Scan for the cell matching the given text and deliver its (X, Y) coordinate at center. 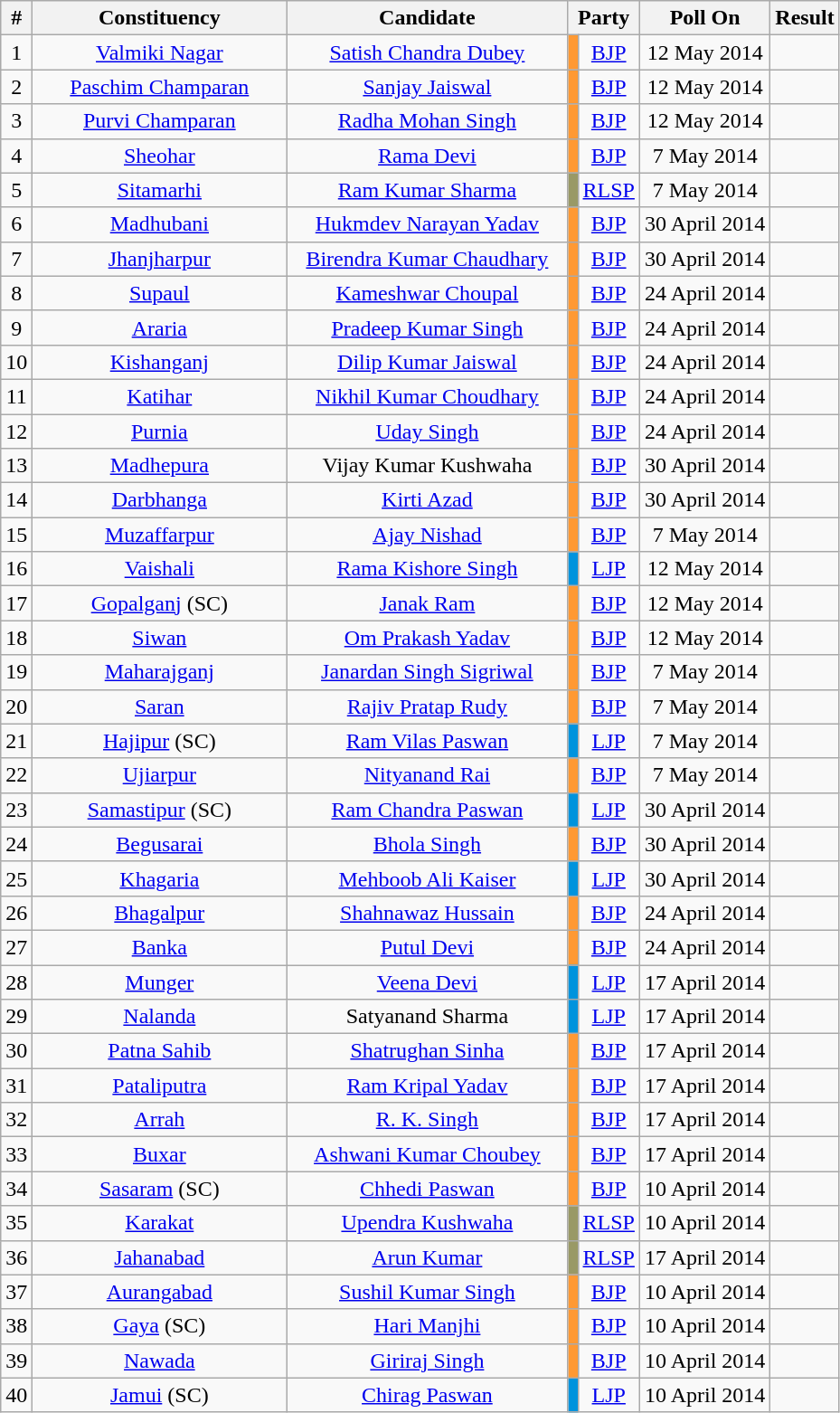
Birendra Kumar Chaudhary (427, 259)
Sanjay Jaiswal (427, 87)
15 (16, 535)
Kishanganj (159, 362)
# (16, 18)
23 (16, 810)
5 (16, 190)
Veena Devi (427, 982)
Madhubani (159, 224)
Satish Chandra Dubey (427, 52)
Ram Kripal Yadav (427, 1086)
Ram Kumar Sharma (427, 190)
Maharajganj (159, 672)
1 (16, 52)
Chhedi Paswan (427, 1189)
10 (16, 362)
4 (16, 156)
Sitamarhi (159, 190)
Arrah (159, 1120)
Giriraj Singh (427, 1361)
Rama Devi (427, 156)
Buxar (159, 1154)
12 (16, 431)
Candidate (427, 18)
22 (16, 775)
25 (16, 878)
Banka (159, 947)
Supaul (159, 293)
Jahanabad (159, 1257)
Rajiv Pratap Rudy (427, 706)
39 (16, 1361)
Purnia (159, 431)
Radha Mohan Singh (427, 121)
Ajay Nishad (427, 535)
Jhanjharpur (159, 259)
Sushil Kumar Singh (427, 1292)
Nikhil Kumar Choudhary (427, 396)
Ram Chandra Paswan (427, 810)
Pataliputra (159, 1086)
R. K. Singh (427, 1120)
Arun Kumar (427, 1257)
Kirti Azad (427, 500)
Ashwani Kumar Choubey (427, 1154)
Rama Kishore Singh (427, 569)
8 (16, 293)
Janardan Singh Sigriwal (427, 672)
Gaya (SC) (159, 1326)
34 (16, 1189)
Kameshwar Choupal (427, 293)
Gopalganj (SC) (159, 603)
31 (16, 1086)
Pradeep Kumar Singh (427, 327)
27 (16, 947)
17 (16, 603)
13 (16, 466)
9 (16, 327)
30 (16, 1051)
Valmiki Nagar (159, 52)
21 (16, 741)
7 (16, 259)
Bhagalpur (159, 913)
38 (16, 1326)
40 (16, 1395)
Karakat (159, 1223)
Janak Ram (427, 603)
3 (16, 121)
Om Prakash Yadav (427, 638)
Paschim Champaran (159, 87)
35 (16, 1223)
36 (16, 1257)
Putul Devi (427, 947)
Munger (159, 982)
Samastipur (SC) (159, 810)
19 (16, 672)
Result (805, 18)
Upendra Kushwaha (427, 1223)
Siwan (159, 638)
Nityanand Rai (427, 775)
Dilip Kumar Jaiswal (427, 362)
Begusarai (159, 844)
Vaishali (159, 569)
Hari Manjhi (427, 1326)
Saran (159, 706)
Bhola Singh (427, 844)
Shatrughan Sinha (427, 1051)
6 (16, 224)
Katihar (159, 396)
Nawada (159, 1361)
Muzaffarpur (159, 535)
24 (16, 844)
Poll On (704, 18)
Sheohar (159, 156)
Shahnawaz Hussain (427, 913)
Hajipur (SC) (159, 741)
Sasaram (SC) (159, 1189)
20 (16, 706)
26 (16, 913)
Ram Vilas Paswan (427, 741)
Uday Singh (427, 431)
Khagaria (159, 878)
Party (604, 18)
Darbhanga (159, 500)
11 (16, 396)
Araria (159, 327)
Aurangabad (159, 1292)
Hukmdev Narayan Yadav (427, 224)
14 (16, 500)
Purvi Champaran (159, 121)
29 (16, 1017)
37 (16, 1292)
18 (16, 638)
Vijay Kumar Kushwaha (427, 466)
Constituency (159, 18)
Chirag Paswan (427, 1395)
28 (16, 982)
32 (16, 1120)
Jamui (SC) (159, 1395)
Mehboob Ali Kaiser (427, 878)
16 (16, 569)
Nalanda (159, 1017)
Patna Sahib (159, 1051)
Satyanand Sharma (427, 1017)
Madhepura (159, 466)
33 (16, 1154)
Ujiarpur (159, 775)
2 (16, 87)
